Find where the given text appears and provide that cell's center as [X, Y] coordinate. 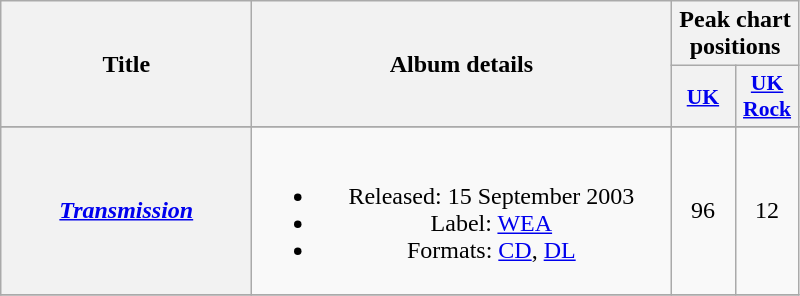
Released: 15 September 2003 Label: WEA Formats: CD, DL [462, 210]
UKRock [767, 96]
Title [126, 64]
12 [767, 210]
Album details [462, 64]
96 [703, 210]
Peak chart positions [735, 34]
Transmission [126, 210]
UK [703, 96]
